Extract the (X, Y) coordinate from the center of the cell holding the provided text.  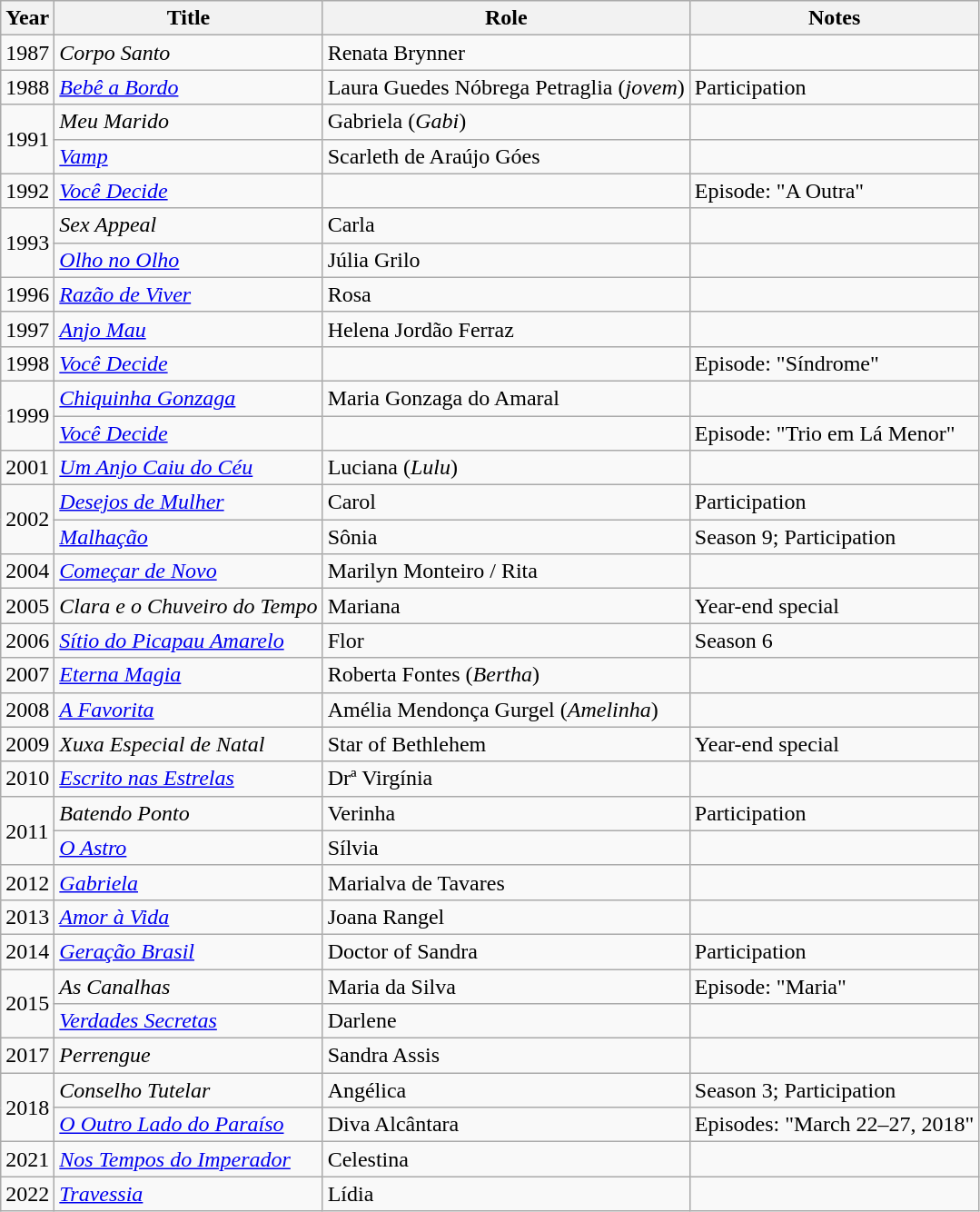
Amélia Mendonça Gurgel (Amelinha) (506, 710)
Batendo Ponto (189, 813)
Meu Marido (189, 122)
Desejos de Mulher (189, 502)
Sex Appeal (189, 225)
2013 (27, 917)
Doctor of Sandra (506, 951)
Maria Gonzaga do Amaral (506, 398)
2018 (27, 1108)
1999 (27, 415)
2006 (27, 641)
Geração Brasil (189, 951)
Luciana (Lulu) (506, 468)
Diva Alcântara (506, 1125)
Scarleth de Araújo Góes (506, 156)
1988 (27, 87)
Celestina (506, 1159)
Vamp (189, 156)
Marilyn Monteiro / Rita (506, 571)
Corpo Santo (189, 53)
2001 (27, 468)
O Outro Lado do Paraíso (189, 1125)
1992 (27, 191)
Title (189, 18)
Júlia Grilo (506, 260)
Malhação (189, 537)
Sílvia (506, 848)
2002 (27, 520)
2017 (27, 1056)
Xuxa Especial de Natal (189, 744)
Carol (506, 502)
Eterna Magia (189, 675)
Season 6 (834, 641)
Season 9; Participation (834, 537)
Sandra Assis (506, 1056)
1998 (27, 363)
Laura Guedes Nóbrega Petraglia (jovem) (506, 87)
2011 (27, 830)
Carla (506, 225)
2005 (27, 606)
Rosa (506, 294)
Episode: "A Outra" (834, 191)
Episode: "Maria" (834, 986)
Começar de Novo (189, 571)
Chiquinha Gonzaga (189, 398)
2014 (27, 951)
Year (27, 18)
1993 (27, 243)
Anjo Mau (189, 329)
Gabriela (Gabi) (506, 122)
Episode: "Trio em Lá Menor" (834, 433)
Role (506, 18)
Season 3; Participation (834, 1090)
A Favorita (189, 710)
2021 (27, 1159)
Maria da Silva (506, 986)
Drª Virgínia (506, 779)
2004 (27, 571)
Razão de Viver (189, 294)
2015 (27, 1003)
Conselho Tutelar (189, 1090)
Notes (834, 18)
Olho no Olho (189, 260)
1991 (27, 139)
1987 (27, 53)
1996 (27, 294)
2009 (27, 744)
Darlene (506, 1021)
Perrengue (189, 1056)
Roberta Fontes (Bertha) (506, 675)
1997 (27, 329)
2022 (27, 1194)
Travessia (189, 1194)
2008 (27, 710)
Clara e o Chuveiro do Tempo (189, 606)
Bebê a Bordo (189, 87)
Verinha (506, 813)
Nos Tempos do Imperador (189, 1159)
2012 (27, 882)
Gabriela (189, 882)
Marialva de Tavares (506, 882)
2010 (27, 779)
Renata Brynner (506, 53)
Joana Rangel (506, 917)
Mariana (506, 606)
Angélica (506, 1090)
Flor (506, 641)
As Canalhas (189, 986)
Verdades Secretas (189, 1021)
Lídia (506, 1194)
Amor à Vida (189, 917)
Star of Bethlehem (506, 744)
Episodes: "March 22–27, 2018" (834, 1125)
2007 (27, 675)
Escrito nas Estrelas (189, 779)
Helena Jordão Ferraz (506, 329)
O Astro (189, 848)
Sônia (506, 537)
Um Anjo Caiu do Céu (189, 468)
Episode: "Síndrome" (834, 363)
Sítio do Picapau Amarelo (189, 641)
